For the text-containing cell, return its midpoint in [X, Y] coordinate format. 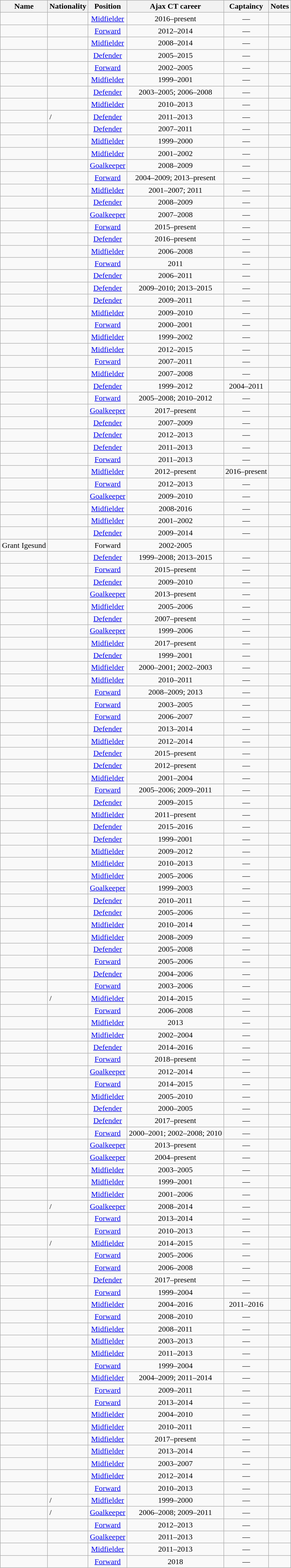
2004–2016 [175, 1304]
2000–2001; 2002–2008; 2010 [175, 1133]
Name [24, 6]
1999–2002 [175, 337]
2003–2013 [175, 1341]
2011–2016 [246, 1304]
2008-2016 [175, 508]
2005–2015 [175, 55]
2006–2007 [175, 716]
Ajax CT career [175, 6]
2002–2004 [175, 1035]
2012–2015 [175, 349]
2000–2001 [175, 325]
2006–2008; 2009–2011 [175, 1512]
Nationality [68, 6]
1999–2006 [175, 631]
2018–present [175, 1059]
2003–2007 [175, 1463]
2015–2016 [175, 827]
2013 [175, 1023]
Captaincy [246, 6]
2008–2010 [175, 1316]
2007–2009 [175, 423]
2004–2011 [246, 386]
2002–2005 [175, 68]
2008–2011 [175, 1329]
2004–2010 [175, 1415]
2009–2012 [175, 851]
2001–2007; 2011 [175, 190]
2006–2011 [175, 276]
2000–2001; 2002–2003 [175, 668]
1999–2003 [175, 888]
2003–2005; 2006–2008 [175, 92]
2011 [175, 263]
2005–2008 [175, 949]
2004–2009; 2013–present [175, 178]
1999–2008; 2013–2015 [175, 558]
2010–2014 [175, 925]
2005–2008; 2010–2012 [175, 398]
Notes [280, 6]
Position [108, 6]
2018 [175, 1562]
2011–present [175, 815]
2001–2004 [175, 778]
2005–2010 [175, 1096]
2000–2005 [175, 1108]
2003–2006 [175, 986]
2014–2016 [175, 1047]
2009–2010; 2013–2015 [175, 288]
2001–2006 [175, 1194]
2009–2015 [175, 802]
2007–present [175, 619]
2009–2014 [175, 533]
2004–present [175, 1158]
2005–2006; 2009–2011 [175, 790]
1999–2012 [175, 386]
2004–2006 [175, 974]
2004–2009; 2011–2014 [175, 1378]
2008–2009; 2013 [175, 692]
2002-2005 [175, 545]
Grant Igesund [24, 545]
